Identify which cell holds the provided text, then report its [x, y] central coordinate. 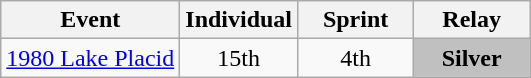
Sprint [356, 20]
4th [356, 58]
Silver [472, 58]
15th [239, 58]
Event [90, 20]
1980 Lake Placid [90, 58]
Individual [239, 20]
Relay [472, 20]
